Extract the (X, Y) coordinate from the center of the cell holding the provided text.  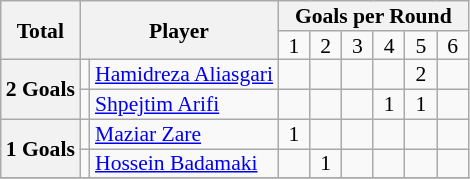
Shpejtim Arifi (184, 105)
3 (358, 46)
Goals per Round (373, 16)
4 (389, 46)
1 Goals (40, 148)
6 (453, 46)
2 Goals (40, 90)
Hossein Badamaki (184, 164)
Maziar Zare (184, 134)
Hamidreza Aliasgari (184, 75)
Total (40, 30)
5 (421, 46)
Player (179, 30)
